Search for the cell housing the specified text and yield its (x, y) center coordinate. 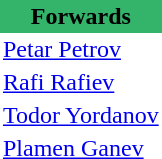
Forwards (81, 16)
Todor Yordanov (81, 116)
Rafi Rafiev (81, 82)
Petar Petrov (81, 50)
